Find where the given text appears and provide that cell's center as [x, y] coordinate. 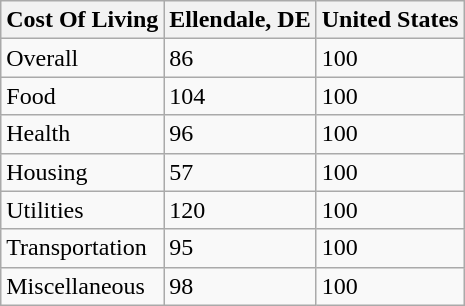
Housing [82, 172]
United States [390, 20]
57 [240, 172]
Miscellaneous [82, 286]
Ellendale, DE [240, 20]
Overall [82, 58]
120 [240, 210]
96 [240, 134]
Utilities [82, 210]
Health [82, 134]
Food [82, 96]
86 [240, 58]
Transportation [82, 248]
95 [240, 248]
Cost Of Living [82, 20]
98 [240, 286]
104 [240, 96]
